For the text-containing cell, return its midpoint in [X, Y] coordinate format. 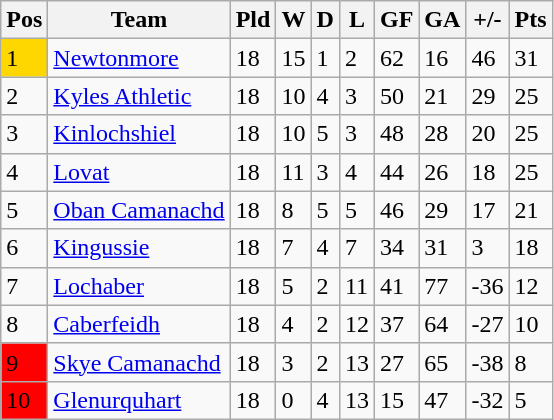
Kinlochshiel [139, 134]
17 [488, 210]
50 [396, 96]
-32 [488, 400]
Pld [253, 20]
Oban Camanachd [139, 210]
-36 [488, 286]
-27 [488, 324]
GA [442, 20]
L [356, 20]
6 [24, 248]
44 [396, 172]
Kyles Athletic [139, 96]
Kingussie [139, 248]
9 [24, 362]
D [325, 20]
Skye Camanachd [139, 362]
Glenurquhart [139, 400]
26 [442, 172]
0 [294, 400]
Pos [24, 20]
Caberfeidh [139, 324]
Newtonmore [139, 58]
64 [442, 324]
Lochaber [139, 286]
Pts [530, 20]
Team [139, 20]
28 [442, 134]
34 [396, 248]
+/- [488, 20]
Lovat [139, 172]
-38 [488, 362]
47 [442, 400]
16 [442, 58]
20 [488, 134]
41 [396, 286]
48 [396, 134]
62 [396, 58]
37 [396, 324]
77 [442, 286]
GF [396, 20]
27 [396, 362]
W [294, 20]
65 [442, 362]
